Extract the [X, Y] coordinate from the center of the cell holding the provided text.  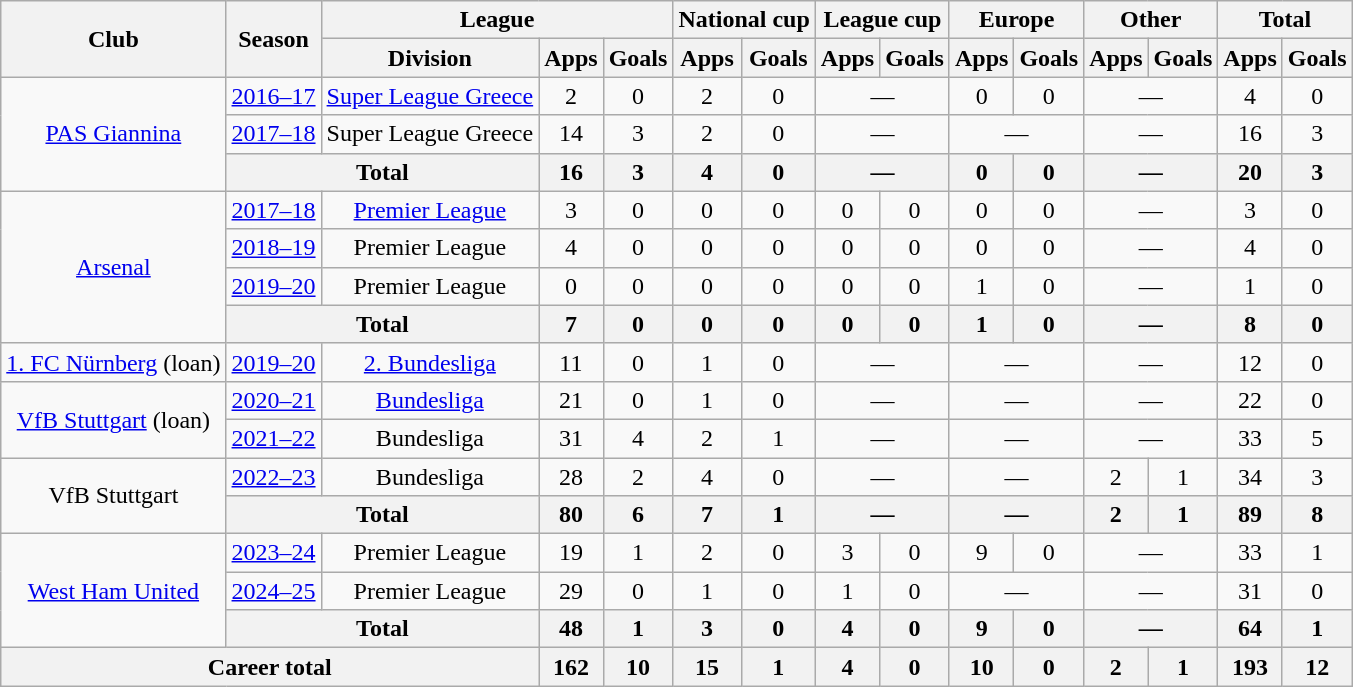
Career total [270, 667]
2023–24 [274, 553]
Arsenal [114, 267]
League cup [882, 20]
2020–21 [274, 400]
11 [571, 362]
34 [1250, 477]
21 [571, 400]
2024–25 [274, 591]
VfB Stuttgart (loan) [114, 419]
Division [430, 58]
193 [1250, 667]
14 [571, 134]
VfB Stuttgart [114, 496]
5 [1317, 438]
Club [114, 39]
Europe [1016, 20]
2016–17 [274, 96]
22 [1250, 400]
National cup [744, 20]
West Ham United [114, 591]
20 [1250, 172]
2018–19 [274, 248]
29 [571, 591]
League [497, 20]
64 [1250, 629]
80 [571, 515]
6 [638, 515]
2. Bundesliga [430, 362]
89 [1250, 515]
Other [1151, 20]
1. FC Nürnberg (loan) [114, 362]
2022–23 [274, 477]
48 [571, 629]
15 [707, 667]
162 [571, 667]
Season [274, 39]
28 [571, 477]
19 [571, 553]
2021–22 [274, 438]
PAS Giannina [114, 134]
